Identify which cell holds the provided text, then report its [x, y] central coordinate. 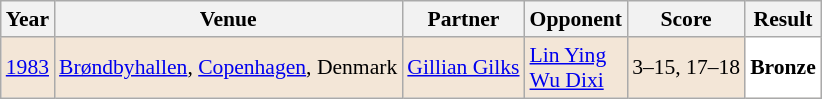
Lin Ying Wu Dixi [576, 68]
1983 [28, 68]
Brøndbyhallen, Copenhagen, Denmark [228, 68]
Gillian Gilks [463, 68]
Bronze [783, 68]
Year [28, 19]
Opponent [576, 19]
3–15, 17–18 [686, 68]
Score [686, 19]
Venue [228, 19]
Result [783, 19]
Partner [463, 19]
